Capture the cell that displays the provided text and extract its (X, Y) central coordinate. 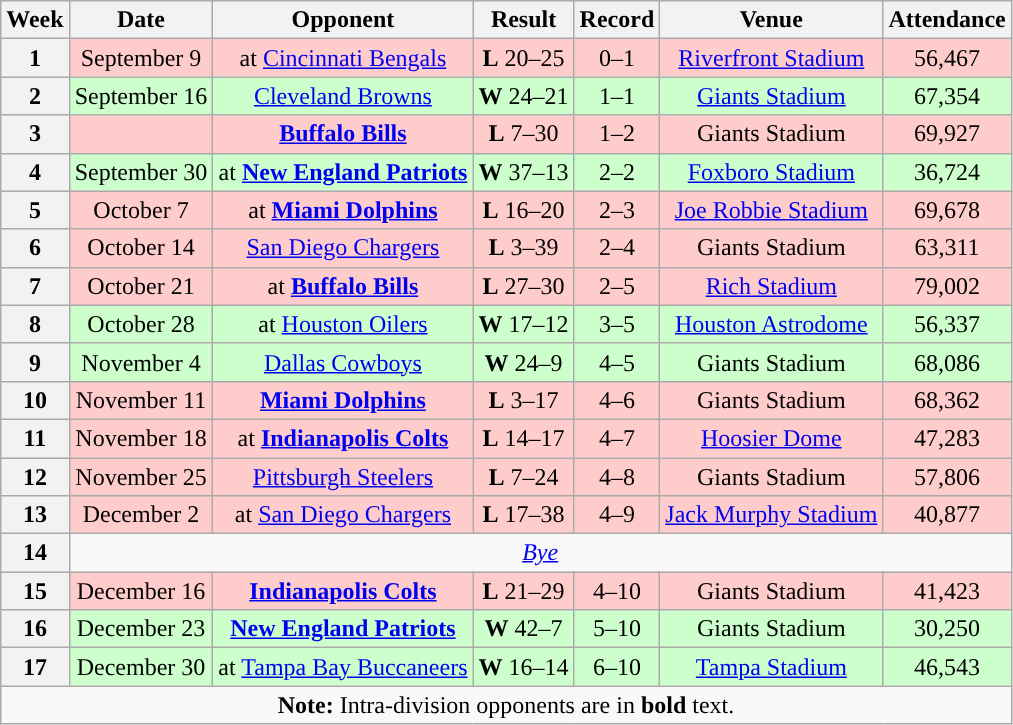
Joe Robbie Stadium (772, 210)
15 (35, 591)
at Cincinnati Bengals (343, 58)
W 42–7 (524, 629)
2–5 (617, 286)
3 (35, 134)
6–10 (617, 667)
Cleveland Browns (343, 96)
47,283 (947, 438)
Venue (772, 20)
December 23 (141, 629)
November 4 (141, 362)
1–2 (617, 134)
November 11 (141, 400)
W 24–21 (524, 96)
4–7 (617, 438)
December 30 (141, 667)
56,467 (947, 58)
Dallas Cowboys (343, 362)
3–5 (617, 324)
36,724 (947, 172)
at New England Patriots (343, 172)
October 21 (141, 286)
4–8 (617, 477)
September 30 (141, 172)
at San Diego Chargers (343, 515)
Attendance (947, 20)
2–3 (617, 210)
November 25 (141, 477)
8 (35, 324)
16 (35, 629)
4–6 (617, 400)
79,002 (947, 286)
L 21–29 (524, 591)
40,877 (947, 515)
68,362 (947, 400)
L 7–30 (524, 134)
November 18 (141, 438)
5 (35, 210)
at Houston Oilers (343, 324)
at Indianapolis Colts (343, 438)
Tampa Stadium (772, 667)
Foxboro Stadium (772, 172)
Record (617, 20)
2–4 (617, 248)
Opponent (343, 20)
13 (35, 515)
L 27–30 (524, 286)
63,311 (947, 248)
0–1 (617, 58)
December 16 (141, 591)
L 17–38 (524, 515)
57,806 (947, 477)
6 (35, 248)
Result (524, 20)
1 (35, 58)
October 14 (141, 248)
Note: Intra-division opponents are in bold text. (506, 705)
17 (35, 667)
Date (141, 20)
4–9 (617, 515)
56,337 (947, 324)
10 (35, 400)
at Buffalo Bills (343, 286)
11 (35, 438)
2–2 (617, 172)
W 24–9 (524, 362)
Houston Astrodome (772, 324)
69,678 (947, 210)
30,250 (947, 629)
L 14–17 (524, 438)
5–10 (617, 629)
Indianapolis Colts (343, 591)
2 (35, 96)
67,354 (947, 96)
4–10 (617, 591)
at Tampa Bay Buccaneers (343, 667)
L 16–20 (524, 210)
October 28 (141, 324)
at Miami Dolphins (343, 210)
L 3–39 (524, 248)
New England Patriots (343, 629)
12 (35, 477)
46,543 (947, 667)
Pittsburgh Steelers (343, 477)
69,927 (947, 134)
Week (35, 20)
7 (35, 286)
W 16–14 (524, 667)
October 7 (141, 210)
Hoosier Dome (772, 438)
68,086 (947, 362)
December 2 (141, 515)
14 (35, 553)
Bye (540, 553)
W 17–12 (524, 324)
L 20–25 (524, 58)
Jack Murphy Stadium (772, 515)
W 37–13 (524, 172)
Riverfront Stadium (772, 58)
Buffalo Bills (343, 134)
San Diego Chargers (343, 248)
4 (35, 172)
4–5 (617, 362)
1–1 (617, 96)
L 3–17 (524, 400)
September 16 (141, 96)
9 (35, 362)
September 9 (141, 58)
Miami Dolphins (343, 400)
41,423 (947, 591)
Rich Stadium (772, 286)
L 7–24 (524, 477)
